Determine the (X, Y) coordinate at the center of the cell enclosing the given text.  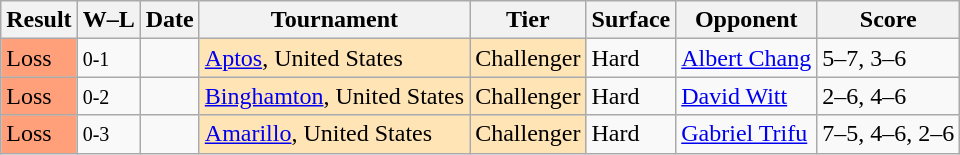
Albert Chang (746, 58)
7–5, 4–6, 2–6 (888, 134)
0-1 (108, 58)
Amarillo, United States (334, 134)
W–L (108, 20)
Tournament (334, 20)
Gabriel Trifu (746, 134)
Score (888, 20)
Result (39, 20)
0-2 (108, 96)
2–6, 4–6 (888, 96)
Surface (631, 20)
5–7, 3–6 (888, 58)
David Witt (746, 96)
Date (170, 20)
Binghamton, United States (334, 96)
0-3 (108, 134)
Tier (528, 20)
Aptos, United States (334, 58)
Opponent (746, 20)
